Pinpoint the cell where the given text exists, returning its [x, y] midpoint coordinate. 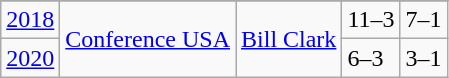
Conference USA [148, 39]
11–3 [371, 20]
2020 [30, 58]
Bill Clark [289, 39]
7–1 [424, 20]
3–1 [424, 58]
2018 [30, 20]
6–3 [371, 58]
